Find where the given text appears and provide that cell's center as (x, y) coordinate. 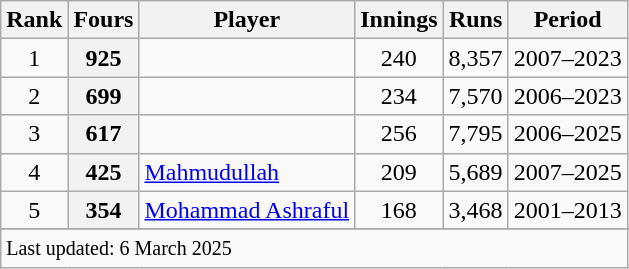
7,795 (476, 134)
Innings (399, 20)
Runs (476, 20)
8,357 (476, 58)
3 (34, 134)
256 (399, 134)
7,570 (476, 96)
Fours (104, 20)
234 (399, 96)
Mohammad Ashraful (247, 210)
1 (34, 58)
5,689 (476, 172)
617 (104, 134)
2 (34, 96)
Player (247, 20)
354 (104, 210)
425 (104, 172)
2006–2025 (568, 134)
3,468 (476, 210)
Rank (34, 20)
168 (399, 210)
240 (399, 58)
Last updated: 6 March 2025 (314, 248)
925 (104, 58)
Period (568, 20)
5 (34, 210)
4 (34, 172)
2006–2023 (568, 96)
2001–2013 (568, 210)
209 (399, 172)
2007–2025 (568, 172)
2007–2023 (568, 58)
699 (104, 96)
Mahmudullah (247, 172)
